Search for the cell housing the specified text and yield its (X, Y) center coordinate. 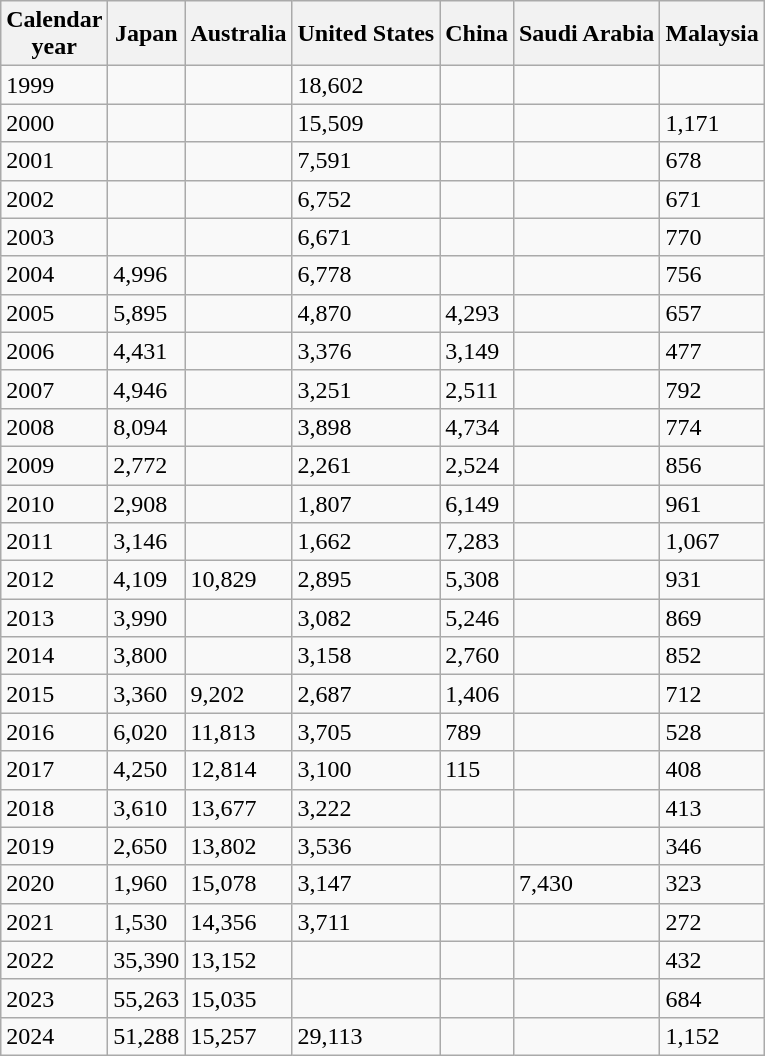
756 (712, 275)
3,100 (366, 770)
6,671 (366, 237)
2,760 (477, 656)
2013 (54, 618)
29,113 (366, 1036)
13,802 (238, 846)
3,149 (477, 351)
2023 (54, 998)
5,308 (477, 580)
Saudi Arabia (586, 34)
2,895 (366, 580)
671 (712, 199)
272 (712, 922)
35,390 (146, 960)
51,288 (146, 1036)
2024 (54, 1036)
2015 (54, 694)
18,602 (366, 85)
413 (712, 808)
15,257 (238, 1036)
2010 (54, 503)
3,610 (146, 808)
1,530 (146, 922)
3,360 (146, 694)
4,431 (146, 351)
3,222 (366, 808)
4,250 (146, 770)
4,293 (477, 313)
2,524 (477, 465)
2,772 (146, 465)
3,147 (366, 884)
3,082 (366, 618)
1,662 (366, 542)
115 (477, 770)
6,752 (366, 199)
Japan (146, 34)
408 (712, 770)
684 (712, 998)
2002 (54, 199)
1,406 (477, 694)
14,356 (238, 922)
13,152 (238, 960)
931 (712, 580)
852 (712, 656)
5,895 (146, 313)
15,078 (238, 884)
346 (712, 846)
2018 (54, 808)
1999 (54, 85)
2006 (54, 351)
7,591 (366, 161)
678 (712, 161)
8,094 (146, 427)
13,677 (238, 808)
3,898 (366, 427)
4,870 (366, 313)
4,109 (146, 580)
789 (477, 732)
6,149 (477, 503)
2001 (54, 161)
2012 (54, 580)
1,067 (712, 542)
528 (712, 732)
432 (712, 960)
712 (712, 694)
7,430 (586, 884)
657 (712, 313)
10,829 (238, 580)
China (477, 34)
2,908 (146, 503)
774 (712, 427)
5,246 (477, 618)
2019 (54, 846)
2017 (54, 770)
Malaysia (712, 34)
United States (366, 34)
1,171 (712, 123)
3,158 (366, 656)
1,152 (712, 1036)
2,261 (366, 465)
3,711 (366, 922)
55,263 (146, 998)
2008 (54, 427)
12,814 (238, 770)
3,376 (366, 351)
2014 (54, 656)
2003 (54, 237)
770 (712, 237)
1,807 (366, 503)
2005 (54, 313)
792 (712, 389)
2007 (54, 389)
2,511 (477, 389)
3,705 (366, 732)
3,146 (146, 542)
3,251 (366, 389)
4,734 (477, 427)
856 (712, 465)
2,687 (366, 694)
2016 (54, 732)
961 (712, 503)
2022 (54, 960)
9,202 (238, 694)
2,650 (146, 846)
477 (712, 351)
7,283 (477, 542)
2009 (54, 465)
15,035 (238, 998)
2000 (54, 123)
4,996 (146, 275)
11,813 (238, 732)
6,020 (146, 732)
2020 (54, 884)
2021 (54, 922)
2004 (54, 275)
Australia (238, 34)
3,800 (146, 656)
1,960 (146, 884)
323 (712, 884)
3,990 (146, 618)
4,946 (146, 389)
6,778 (366, 275)
3,536 (366, 846)
869 (712, 618)
2011 (54, 542)
Calendaryear (54, 34)
15,509 (366, 123)
